For the text-containing cell, return its midpoint in (x, y) coordinate format. 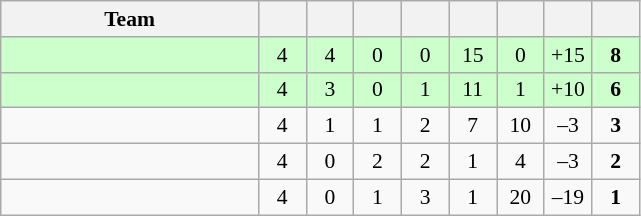
+10 (568, 90)
–19 (568, 197)
6 (616, 90)
8 (616, 55)
11 (473, 90)
+15 (568, 55)
7 (473, 126)
15 (473, 55)
Team (130, 19)
10 (520, 126)
20 (520, 197)
